Identify which cell holds the provided text, then report its (x, y) central coordinate. 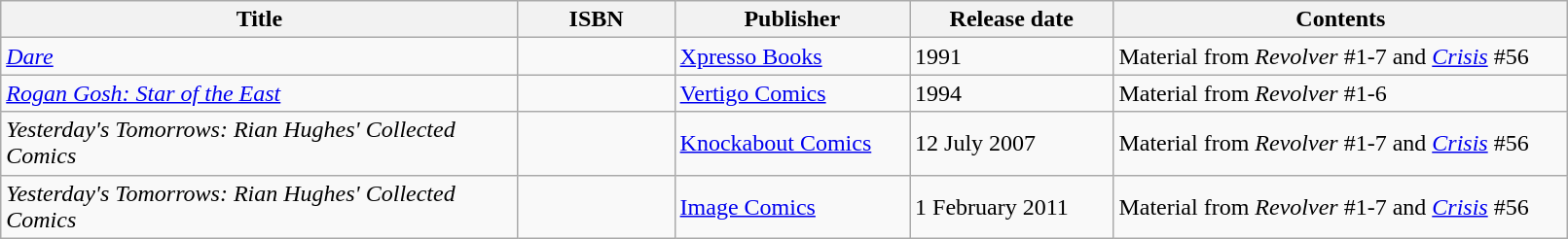
Dare (259, 56)
Vertigo Comics (792, 93)
Contents (1341, 19)
1991 (1012, 56)
ISBN (596, 19)
Title (259, 19)
1 February 2011 (1012, 206)
1994 (1012, 93)
Material from Revolver #1-6 (1341, 93)
Rogan Gosh: Star of the East (259, 93)
Image Comics (792, 206)
Knockabout Comics (792, 144)
Publisher (792, 19)
Xpresso Books (792, 56)
Release date (1012, 19)
12 July 2007 (1012, 144)
